From the cell containing the given text, extract its center point as [x, y] coordinate. 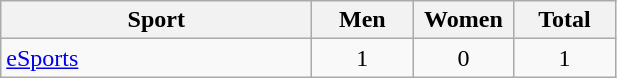
Total [564, 20]
0 [464, 58]
eSports [156, 58]
Men [362, 20]
Sport [156, 20]
Women [464, 20]
